Identify which cell holds the provided text, then report its (x, y) central coordinate. 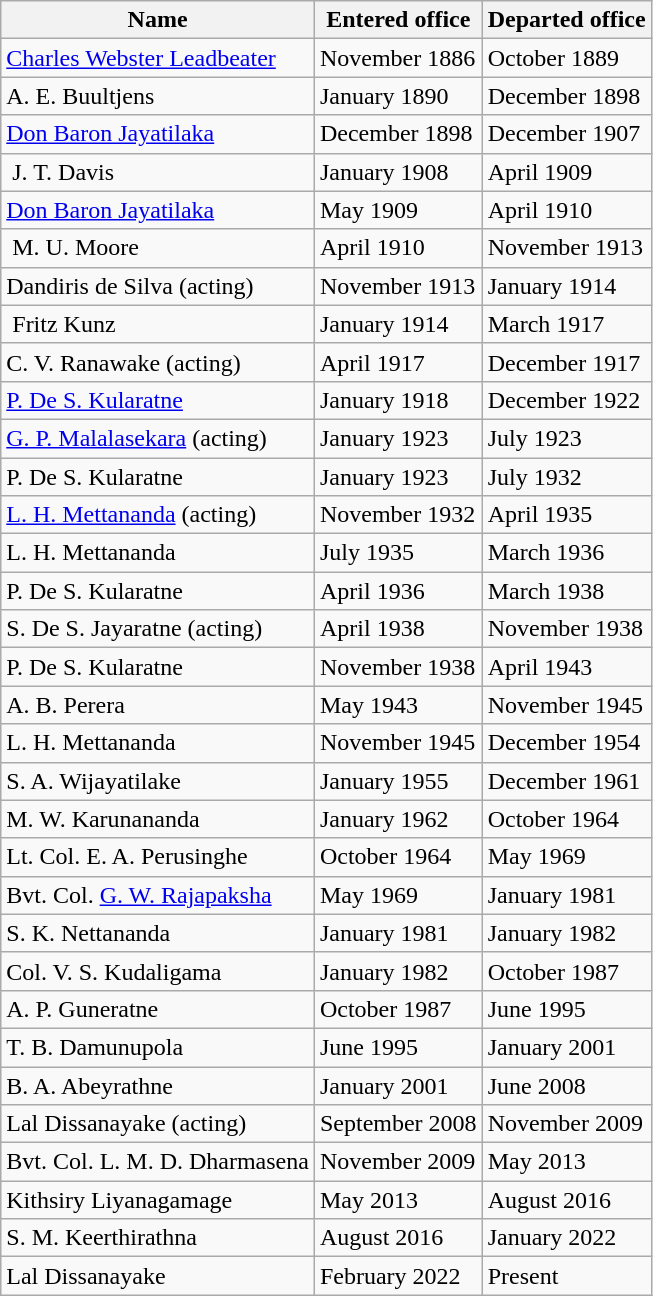
L. H. Mettananda (acting) (158, 515)
Dandiris de Silva (acting) (158, 286)
February 2022 (398, 1276)
M. W. Karunananda (158, 819)
Lal Dissanayake (acting) (158, 1124)
Kithsiry Liyanagamage (158, 1200)
July 1932 (566, 477)
January 1908 (398, 172)
S. De S. Jayaratne (acting) (158, 629)
J. T. Davis (158, 172)
S. M. Keerthirathna (158, 1238)
March 1938 (566, 591)
A. B. Perera (158, 705)
T. B. Damunupola (158, 1047)
May 1909 (398, 210)
Lal Dissanayake (158, 1276)
Charles Webster Leadbeater (158, 58)
Departed office (566, 20)
M. U. Moore (158, 248)
June 2008 (566, 1085)
Fritz Kunz (158, 324)
April 1943 (566, 667)
November 1886 (398, 58)
January 1890 (398, 96)
January 1955 (398, 781)
April 1917 (398, 362)
October 1889 (566, 58)
July 1923 (566, 438)
April 1938 (398, 629)
B. A. Abeyrathne (158, 1085)
S. A. Wijayatilake (158, 781)
Lt. Col. E. A. Perusinghe (158, 857)
Bvt. Col. G. W. Rajapaksha (158, 895)
April 1909 (566, 172)
July 1935 (398, 553)
C. V. Ranawake (acting) (158, 362)
S. K. Nettananda (158, 933)
September 2008 (398, 1124)
April 1936 (398, 591)
May 1943 (398, 705)
January 2022 (566, 1238)
December 1954 (566, 743)
A. E. Buultjens (158, 96)
January 1962 (398, 819)
December 1922 (566, 400)
G. P. Malalasekara (acting) (158, 438)
April 1935 (566, 515)
December 1917 (566, 362)
December 1961 (566, 781)
January 1918 (398, 400)
Name (158, 20)
November 1932 (398, 515)
December 1907 (566, 134)
March 1917 (566, 324)
Bvt. Col. L. M. D. Dharmasena (158, 1162)
Col. V. S. Kudaligama (158, 971)
Present (566, 1276)
Entered office (398, 20)
A. P. Guneratne (158, 1009)
March 1936 (566, 553)
